Locate the cell with the specified text and output its [X, Y] center coordinate. 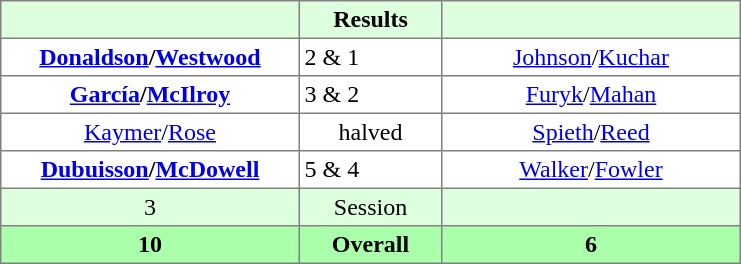
Johnson/Kuchar [591, 57]
Walker/Fowler [591, 170]
Dubuisson/McDowell [150, 170]
Donaldson/Westwood [150, 57]
6 [591, 245]
Overall [370, 245]
Session [370, 207]
halved [370, 132]
Results [370, 20]
3 & 2 [370, 95]
Kaymer/Rose [150, 132]
Furyk/Mahan [591, 95]
García/McIlroy [150, 95]
5 & 4 [370, 170]
3 [150, 207]
Spieth/Reed [591, 132]
2 & 1 [370, 57]
10 [150, 245]
